For the text-containing cell, return its midpoint in (X, Y) coordinate format. 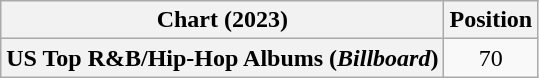
70 (491, 58)
US Top R&B/Hip-Hop Albums (Billboard) (222, 58)
Chart (2023) (222, 20)
Position (491, 20)
